Find where the given text appears and provide that cell's center as (X, Y) coordinate. 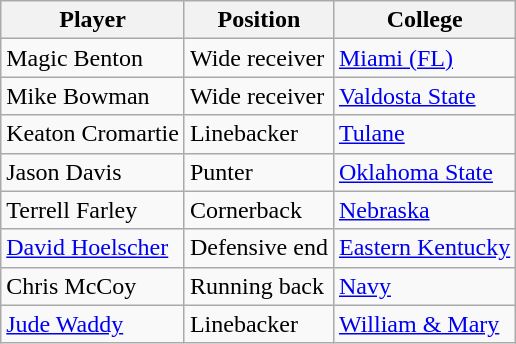
Navy (424, 286)
Terrell Farley (93, 210)
Running back (258, 286)
Valdosta State (424, 96)
Miami (FL) (424, 58)
Magic Benton (93, 58)
William & Mary (424, 324)
Jude Waddy (93, 324)
Position (258, 20)
College (424, 20)
Keaton Cromartie (93, 134)
Eastern Kentucky (424, 248)
Nebraska (424, 210)
David Hoelscher (93, 248)
Cornerback (258, 210)
Oklahoma State (424, 172)
Tulane (424, 134)
Punter (258, 172)
Jason Davis (93, 172)
Chris McCoy (93, 286)
Player (93, 20)
Mike Bowman (93, 96)
Defensive end (258, 248)
